Detect which cell encompasses the target text, then output its [x, y] center coordinate. 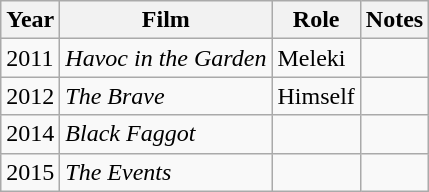
Black Faggot [166, 134]
Havoc in the Garden [166, 58]
Himself [316, 96]
Year [30, 20]
2012 [30, 96]
The Brave [166, 96]
Notes [394, 20]
Film [166, 20]
2011 [30, 58]
2014 [30, 134]
The Events [166, 172]
Role [316, 20]
Meleki [316, 58]
2015 [30, 172]
